From the cell containing the given text, extract its center point as (x, y) coordinate. 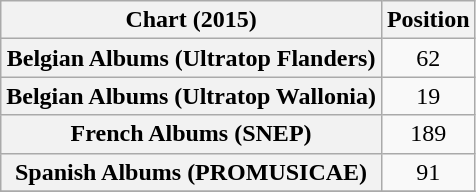
91 (428, 172)
62 (428, 58)
19 (428, 96)
189 (428, 134)
Position (428, 20)
Belgian Albums (Ultratop Flanders) (192, 58)
French Albums (SNEP) (192, 134)
Chart (2015) (192, 20)
Spanish Albums (PROMUSICAE) (192, 172)
Belgian Albums (Ultratop Wallonia) (192, 96)
